Return the [x, y] coordinate for the center point of the cell that contains the specified text.  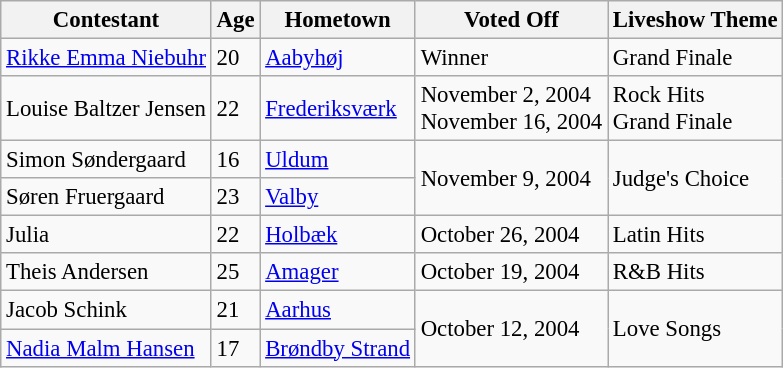
Brøndby Strand [338, 348]
Winner [511, 58]
Aarhus [338, 310]
Louise Baltzer Jensen [106, 108]
Søren Fruergaard [106, 197]
23 [236, 197]
Valby [338, 197]
Hometown [338, 20]
R&B Hits [696, 273]
November 9, 2004 [511, 178]
Uldum [338, 160]
21 [236, 310]
Grand Finale [696, 58]
Voted Off [511, 20]
25 [236, 273]
November 2, 2004November 16, 2004 [511, 108]
Simon Søndergaard [106, 160]
Judge's Choice [696, 178]
Holbæk [338, 235]
Jacob Schink [106, 310]
October 12, 2004 [511, 328]
17 [236, 348]
Aabyhøj [338, 58]
Nadia Malm Hansen [106, 348]
Age [236, 20]
Rock HitsGrand Finale [696, 108]
16 [236, 160]
Theis Andersen [106, 273]
Contestant [106, 20]
October 19, 2004 [511, 273]
Amager [338, 273]
Latin Hits [696, 235]
Love Songs [696, 328]
October 26, 2004 [511, 235]
Rikke Emma Niebuhr [106, 58]
Frederiksværk [338, 108]
20 [236, 58]
Julia [106, 235]
Liveshow Theme [696, 20]
